Determine the [x, y] coordinate at the center of the cell enclosing the given text.  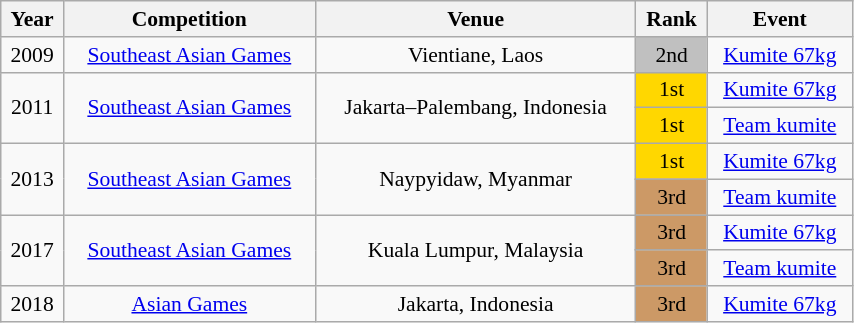
Jakarta–Palembang, Indonesia [476, 108]
2017 [32, 250]
Venue [476, 19]
2018 [32, 304]
Rank [672, 19]
Asian Games [189, 304]
Event [780, 19]
2013 [32, 180]
2011 [32, 108]
Kuala Lumpur, Malaysia [476, 250]
2009 [32, 55]
Vientiane, Laos [476, 55]
Naypyidaw, Myanmar [476, 180]
Year [32, 19]
2nd [672, 55]
Jakarta, Indonesia [476, 304]
Competition [189, 19]
